Locate the cell with the specified text and output its (X, Y) center coordinate. 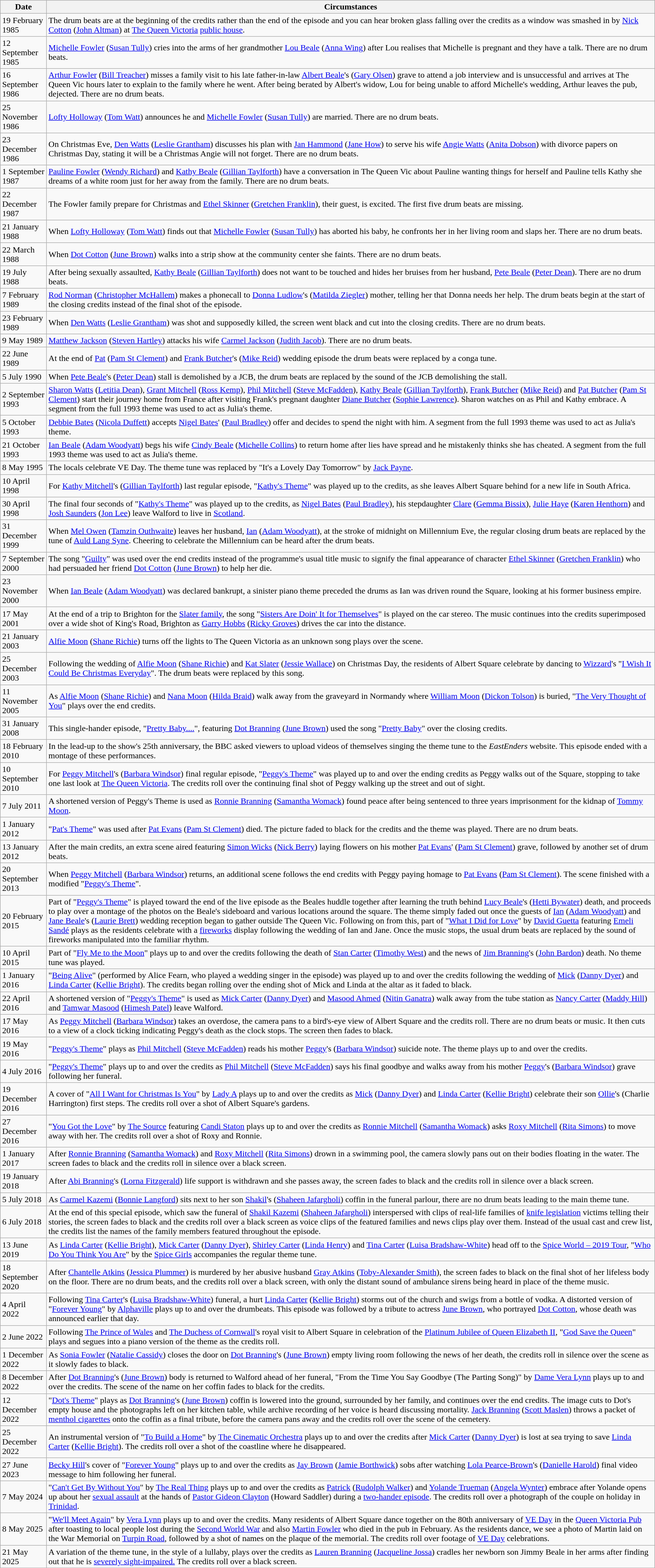
7 May 2024 (23, 1497)
22 June 1989 (23, 359)
31 January 2008 (23, 728)
19 January 2018 (23, 1182)
7 September 2000 (23, 563)
When Den Watts (Leslie Grantham) was shot and supposedly killed, the screen went black and cut into the closing credits. There are no drum beats. (351, 322)
7 February 1989 (23, 299)
21 January 1988 (23, 232)
1 December 2022 (23, 1359)
19 May 2016 (23, 1049)
10 April 1998 (23, 485)
25 December 2022 (23, 1442)
7 July 2011 (23, 806)
Alfie Moon (Shane Richie) turns off the lights to The Queen Victoria as an unknown song plays over the scene. (351, 641)
23 December 1986 (23, 149)
16 September 1986 (23, 85)
5 July 1990 (23, 377)
1 September 1987 (23, 176)
Date (23, 7)
1 January 2017 (23, 1158)
2 June 2022 (23, 1337)
19 December 2016 (23, 1099)
8 December 2022 (23, 1382)
When Dot Cotton (June Brown) walks into a strip show at the community center she faints. There are no drum beats. (351, 254)
11 November 2005 (23, 701)
8 May 1995 (23, 468)
27 December 2016 (23, 1131)
10 September 2010 (23, 779)
31 December 1999 (23, 536)
19 July 1988 (23, 277)
The Fowler family prepare for Christmas and Ethel Skinner (Gretchen Franklin), their guest, is excited. The first five drum beats are missing. (351, 204)
25 November 1986 (23, 117)
6 July 2018 (23, 1222)
9 May 1989 (23, 341)
27 June 2023 (23, 1469)
23 February 1989 (23, 322)
22 December 1987 (23, 204)
20 September 2013 (23, 879)
8 May 2025 (23, 1529)
17 May 2001 (23, 618)
5 October 1993 (23, 427)
17 May 2016 (23, 1026)
This single-hander episode, "Pretty Baby....", featuring Dot Branning (June Brown) used the song "Pretty Baby" over the closing credits. (351, 728)
At the end of Pat (Pam St Clement) and Frank Butcher's (Mike Reid) wedding episode the drum beats were replaced by a conga tune. (351, 359)
23 November 2000 (23, 591)
The locals celebrate VE Day. The theme tune was replaced by "It's a Lovely Day Tomorrow" by Jack Payne. (351, 468)
19 February 1985 (23, 25)
30 April 1998 (23, 509)
12 September 1985 (23, 52)
25 December 2003 (23, 668)
When Pete Beale's (Peter Dean) stall is demolished by a JCB, the drum beats are replaced by the sound of the JCB demolishing the stall. (351, 377)
13 January 2012 (23, 851)
18 September 2020 (23, 1277)
10 April 2015 (23, 958)
22 March 1988 (23, 254)
Matthew Jackson (Steven Hartley) attacks his wife Carmel Jackson (Judith Jacob). There are no drum beats. (351, 341)
21 January 2003 (23, 641)
18 February 2010 (23, 751)
22 April 2016 (23, 1003)
2 September 1993 (23, 399)
Lofty Holloway (Tom Watt) announces he and Michelle Fowler (Susan Tully) are married. There are no drum beats. (351, 117)
1 January 2016 (23, 980)
Circumstances (351, 7)
21 October 1993 (23, 450)
20 February 2015 (23, 921)
4 April 2022 (23, 1309)
13 June 2019 (23, 1249)
21 May 2025 (23, 1556)
4 July 2016 (23, 1071)
5 July 2018 (23, 1199)
1 January 2012 (23, 829)
12 December 2022 (23, 1410)
